Locate the cell with the specified text and output its [X, Y] center coordinate. 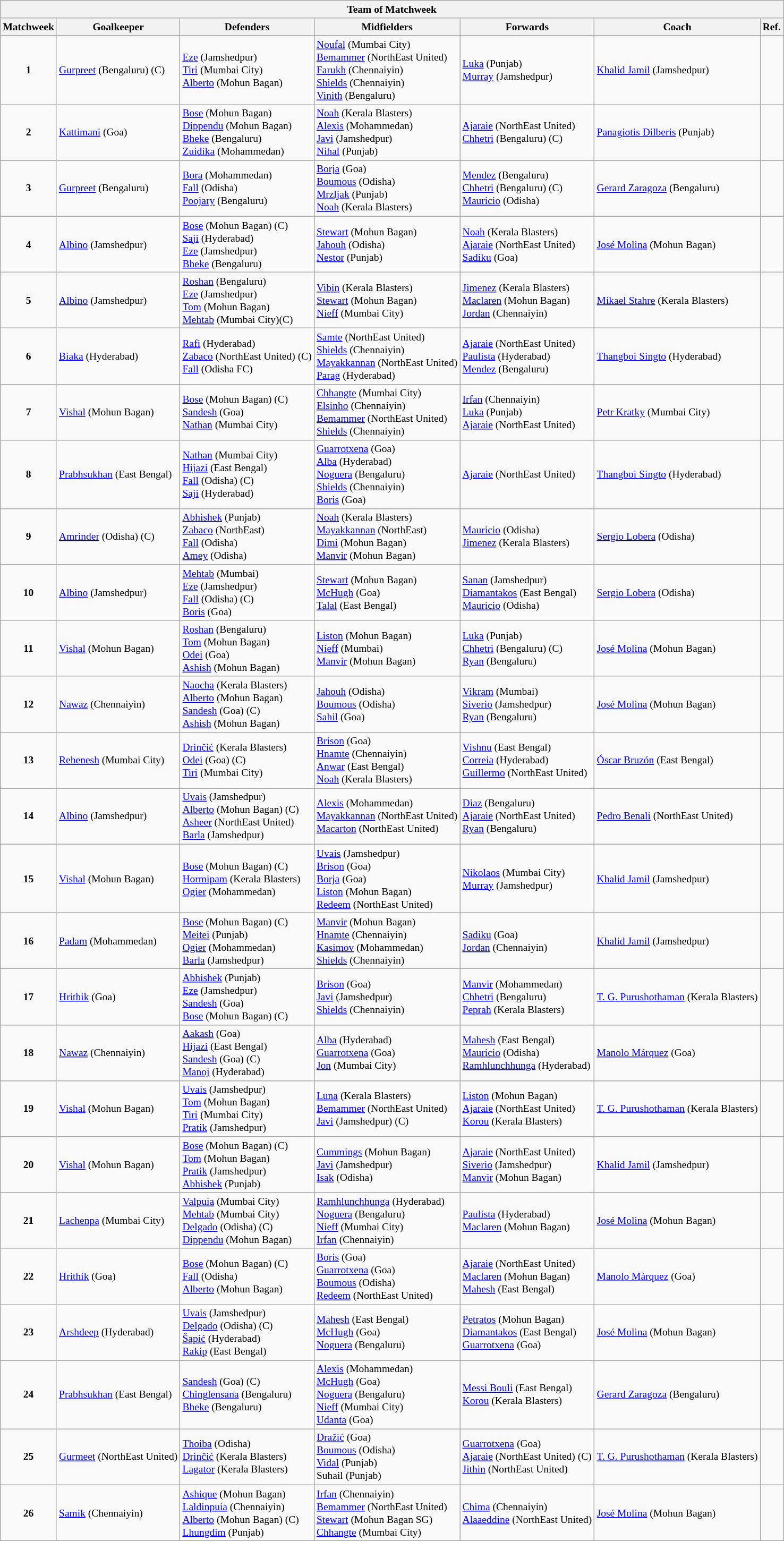
Vishnu (East Bengal) Correia (Hyderabad) Guillermo (NorthEast United) [527, 761]
16 [29, 941]
Amrinder (Odisha) (C) [118, 537]
Petr Kratky (Mumbai City) [677, 412]
Bose (Mohun Bagan) (C) Hormipam (Kerala Blasters) Ogier (Mohammedan) [247, 879]
Ajaraie (NorthEast United) Siverio (Jamshedpur) Manvir (Mohun Bagan) [527, 1164]
Uvais (Jamshedpur) Brison (Goa) Borja (Goa) Liston (Mohun Bagan) Redeem (NorthEast United) [387, 879]
Abhishek (Punjab) Eze (Jamshedpur) Sandesh (Goa) Bose (Mohun Bagan) (C) [247, 997]
25 [29, 1457]
Luka (Punjab) Murray (Jamshedpur) [527, 70]
Ashique (Mohun Bagan) Laldinpuia (Chennaiyin) Alberto (Mohun Bagan) (C) Lhungdim (Punjab) [247, 1513]
Nathan (Mumbai City) Hijazi (East Bengal) Fall (Odisha) (C) Saji (Hyderabad) [247, 474]
Mikael Stahre (Kerala Blasters) [677, 300]
Dražić (Goa) Boumous (Odisha) Vidal (Punjab) Suhail (Punjab) [387, 1457]
Defenders [247, 27]
Ajaraie (NorthEast United) [527, 474]
Roshan (Bengaluru) Eze (Jamshedpur) Tom (Mohun Bagan) Mehtab (Mumbai City)(C) [247, 300]
19 [29, 1108]
Alexis (Mohammedan) McHugh (Goa) Noguera (Bengaluru) Nieff (Mumbai City) Udanta (Goa) [387, 1395]
8 [29, 474]
Chhangte (Mumbai City) Elsinho (Chennaiyin) Bemammer (NorthEast United) Shields (Chennaiyin) [387, 412]
Valpuia (Mumbai City) Mehtab (Mumbai City) Delgado (Odisha) (C) Dippendu (Mohun Bagan) [247, 1221]
Óscar Bruzón (East Bengal) [677, 761]
Panagiotis Dilberis (Punjab) [677, 133]
Abhishek (Punjab) Zabaco (NorthEast) Fall (Odisha) Amey (Odisha) [247, 537]
Roshan (Bengaluru) Tom (Mohun Bagan) Odei (Goa) Ashish (Mohun Bagan) [247, 648]
Noah (Kerala Blasters) Alexis (Mohammedan) Javi (Jamshedpur) Nihal (Punjab) [387, 133]
Paulista (Hyderabad) Maclaren (Mohun Bagan) [527, 1221]
Ajaraie (NorthEast United) Chhetri (Bengaluru) (C) [527, 133]
Manvir (Mohammedan) Chhetri (Bengaluru) Peprah (Kerala Blasters) [527, 997]
Gurpreet (Bengaluru) (C) [118, 70]
Matchweek [29, 27]
Uvais (Jamshedpur) Tom (Mohun Bagan) Tiri (Mumbai City) Pratik (Jamshedpur) [247, 1108]
10 [29, 593]
Biaka (Hyderabad) [118, 356]
Bose (Mohun Bagan) (C) Meitei (Punjab) Ogier (Mohammedan) Barla (Jamshedpur) [247, 941]
Noah (Kerala Blasters) Ajaraie (NorthEast United) Sadiku (Goa) [527, 244]
Bose (Mohun Bagan) (C) Saji (Hyderabad) Eze (Jamshedpur) Bheke (Bengaluru) [247, 244]
Mehtab (Mumbai) Eze (Jamshedpur) Fall (Odisha) (C) Boris (Goa) [247, 593]
Kattimani (Goa) [118, 133]
Naocha (Kerala Blasters) Alberto (Mohun Bagan) Sandesh (Goa) (C) Ashish (Mohun Bagan) [247, 704]
Arshdeep (Hyderabad) [118, 1332]
Nikolaos (Mumbai City) Murray (Jamshedpur) [527, 879]
Bose (Mohun Bagan) (C) Tom (Mohun Bagan) Pratik (Jamshedpur) Abhishek (Punjab) [247, 1164]
Bose (Mohun Bagan) (C) Fall (Odisha) Alberto (Mohun Bagan) [247, 1276]
Brison (Goa) Hnamte (Chennaiyin) Anwar (East Bengal) Noah (Kerala Blasters) [387, 761]
Jimenez (Kerala Blasters) Maclaren (Mohun Bagan) Jordan (Chennaiyin) [527, 300]
Diaz (Bengaluru) Ajaraie (NorthEast United) Ryan (Bengaluru) [527, 816]
Midfielders [387, 27]
Messi Bouli (East Bengal) Korou (Kerala Blasters) [527, 1395]
Uvais (Jamshedpur) Alberto (Mohun Bagan) (C) Asheer (NorthEast United) Barla (Jamshedpur) [247, 816]
Gurpreet (Bengaluru) [118, 188]
Luna (Kerala Blasters) Bemammer (NorthEast United) Javi (Jamshedpur) (C) [387, 1108]
15 [29, 879]
Jahouh (Odisha) Boumous (Odisha) Sahil (Goa) [387, 704]
Thoiba (Odisha) Drinčić (Kerala Blasters) Lagator (Kerala Blasters) [247, 1457]
Bose (Mohun Bagan) (C) Sandesh (Goa) Nathan (Mumbai City) [247, 412]
Ref. [771, 27]
Drinčić (Kerala Blasters) Odei (Goa) (C) Tiri (Mumbai City) [247, 761]
Boris (Goa) Guarrotxena (Goa) Boumous (Odisha) Redeem (NorthEast United) [387, 1276]
Noah (Kerala Blasters) Mayakkannan (NorthEast) Dimi (Mohun Bagan) Manvir (Mohun Bagan) [387, 537]
Aakash (Goa) Hijazi (East Bengal) Sandesh (Goa) (C) Manoj (Hyderabad) [247, 1053]
Gurmeet (NorthEast United) [118, 1457]
Ramhlunchhunga (Hyderabad) Noguera (Bengaluru) Nieff (Mumbai City) Irfan (Chennaiyin) [387, 1221]
Borja (Goa) Boumous (Odisha) Mrzljak (Punjab) Noah (Kerala Blasters) [387, 188]
18 [29, 1053]
Liston (Mohun Bagan) Nieff (Mumbai) Manvir (Mohun Bagan) [387, 648]
Ajaraie (NorthEast United) Maclaren (Mohun Bagan) Mahesh (East Bengal) [527, 1276]
Samte (NorthEast United) Shields (Chennaiyin) Mayakkannan (NorthEast United) Parag (Hyderabad) [387, 356]
Sadiku (Goa) Jordan (Chennaiyin) [527, 941]
Chima (Chennaiyin) Alaaeddine (NorthEast United) [527, 1513]
Ajaraie (NorthEast United) Paulista (Hyderabad) Mendez (Bengaluru) [527, 356]
Goalkeeper [118, 27]
2 [29, 133]
Eze (Jamshedpur) Tiri (Mumbai City) Alberto (Mohun Bagan) [247, 70]
Rehenesh (Mumbai City) [118, 761]
6 [29, 356]
Bose (Mohun Bagan) Dippendu (Mohun Bagan) Bheke (Bengaluru) Zuidika (Mohammedan) [247, 133]
Samik (Chennaiyin) [118, 1513]
Vibin (Kerala Blasters) Stewart (Mohun Bagan) Nieff (Mumbai City) [387, 300]
Alexis (Mohammedan) Mayakkannan (NorthEast United) Macarton (NorthEast United) [387, 816]
17 [29, 997]
Coach [677, 27]
Stewart (Mohun Bagan) McHugh (Goa) Talal (East Bengal) [387, 593]
12 [29, 704]
Mahesh (East Bengal) McHugh (Goa) Noguera (Bengaluru) [387, 1332]
Petratos (Mohun Bagan) Diamantakos (East Bengal) Guarrotxena (Goa) [527, 1332]
Forwards [527, 27]
Sanan (Jamshedpur) Diamantakos (East Bengal) Mauricio (Odisha) [527, 593]
23 [29, 1332]
Mahesh (East Bengal) Mauricio (Odisha) Ramhlunchhunga (Hyderabad) [527, 1053]
4 [29, 244]
9 [29, 537]
Stewart (Mohun Bagan) Jahouh (Odisha) Nestor (Punjab) [387, 244]
Irfan (Chennaiyin) Bemammer (NorthEast United) Stewart (Mohun Bagan SG) Chhangte (Mumbai City) [387, 1513]
Guarrotxena (Goa) Ajaraie (NorthEast United) (C) Jithin (NorthEast United) [527, 1457]
7 [29, 412]
5 [29, 300]
1 [29, 70]
26 [29, 1513]
22 [29, 1276]
Irfan (Chennaiyin) Luka (Punjab) Ajaraie (NorthEast United) [527, 412]
Noufal (Mumbai City) Bemammer (NorthEast United) Farukh (Chennaiyin) Shields (Chennaiyin) Vinith (Bengaluru) [387, 70]
Guarrotxena (Goa) Alba (Hyderabad) Noguera (Bengaluru) Shields (Chennaiyin) Boris (Goa) [387, 474]
Mendez (Bengaluru) Chhetri (Bengaluru) (C) Mauricio (Odisha) [527, 188]
Vikram (Mumbai) Siverio (Jamshedpur) Ryan (Bengaluru) [527, 704]
Manvir (Mohun Bagan) Hnamte (Chennaiyin) Kasimov (Mohammedan) Shields (Chennaiyin) [387, 941]
Cummings (Mohun Bagan) Javi (Jamshedpur) Isak (Odisha) [387, 1164]
13 [29, 761]
Lachenpa (Mumbai City) [118, 1221]
Alba (Hyderabad) Guarrotxena (Goa) Jon (Mumbai City) [387, 1053]
Team of Matchweek [392, 10]
Pedro Benali (NorthEast United) [677, 816]
Padam (Mohammedan) [118, 941]
24 [29, 1395]
14 [29, 816]
Uvais (Jamshedpur) Delgado (Odisha) (C) Šapić (Hyderabad) Rakip (East Bengal) [247, 1332]
Luka (Punjab) Chhetri (Bengaluru) (C) Ryan (Bengaluru) [527, 648]
11 [29, 648]
Brison (Goa) Javi (Jamshedpur) Shields (Chennaiyin) [387, 997]
21 [29, 1221]
Rafi (Hyderabad) Zabaco (NorthEast United) (C) Fall (Odisha FC) [247, 356]
Mauricio (Odisha) Jimenez (Kerala Blasters) [527, 537]
Sandesh (Goa) (C) Chinglensana (Bengaluru) Bheke (Bengaluru) [247, 1395]
Liston (Mohun Bagan) Ajaraie (NorthEast United) Korou (Kerala Blasters) [527, 1108]
Bora (Mohammedan) Fall (Odisha) Poojary (Bengaluru) [247, 188]
20 [29, 1164]
3 [29, 188]
